Capture the cell that displays the provided text and extract its [x, y] central coordinate. 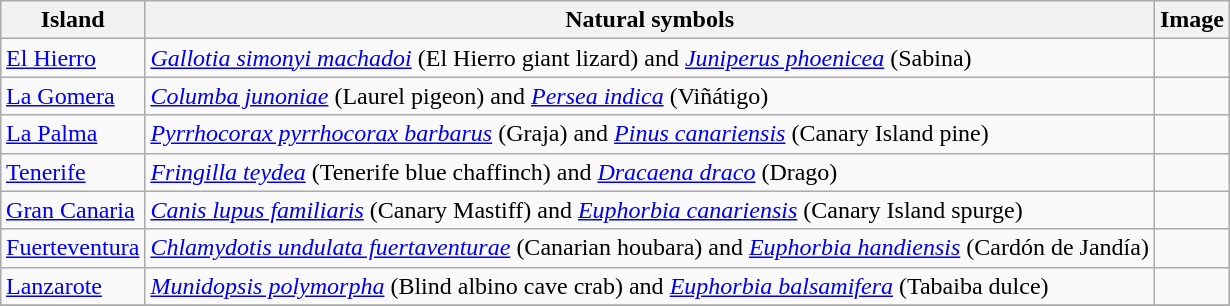
Lanzarote [73, 286]
Canis lupus familiaris (Canary Mastiff) and Euphorbia canariensis (Canary Island spurge) [650, 210]
Munidopsis polymorpha (Blind albino cave crab) and Euphorbia balsamifera (Tabaiba dulce) [650, 286]
Gran Canaria [73, 210]
Columba junoniae (Laurel pigeon) and Persea indica (Viñátigo) [650, 96]
Fuerteventura [73, 248]
Pyrrhocorax pyrrhocorax barbarus (Graja) and Pinus canariensis (Canary Island pine) [650, 134]
Gallotia simonyi machadoi (El Hierro giant lizard) and Juniperus phoenicea (Sabina) [650, 58]
Image [1192, 20]
Island [73, 20]
La Palma [73, 134]
El Hierro [73, 58]
Tenerife [73, 172]
Chlamydotis undulata fuertaventurae (Canarian houbara) and Euphorbia handiensis (Cardón de Jandía) [650, 248]
Natural symbols [650, 20]
Fringilla teydea (Tenerife blue chaffinch) and Dracaena draco (Drago) [650, 172]
La Gomera [73, 96]
